Extract the [x, y] coordinate from the center of the cell holding the provided text.  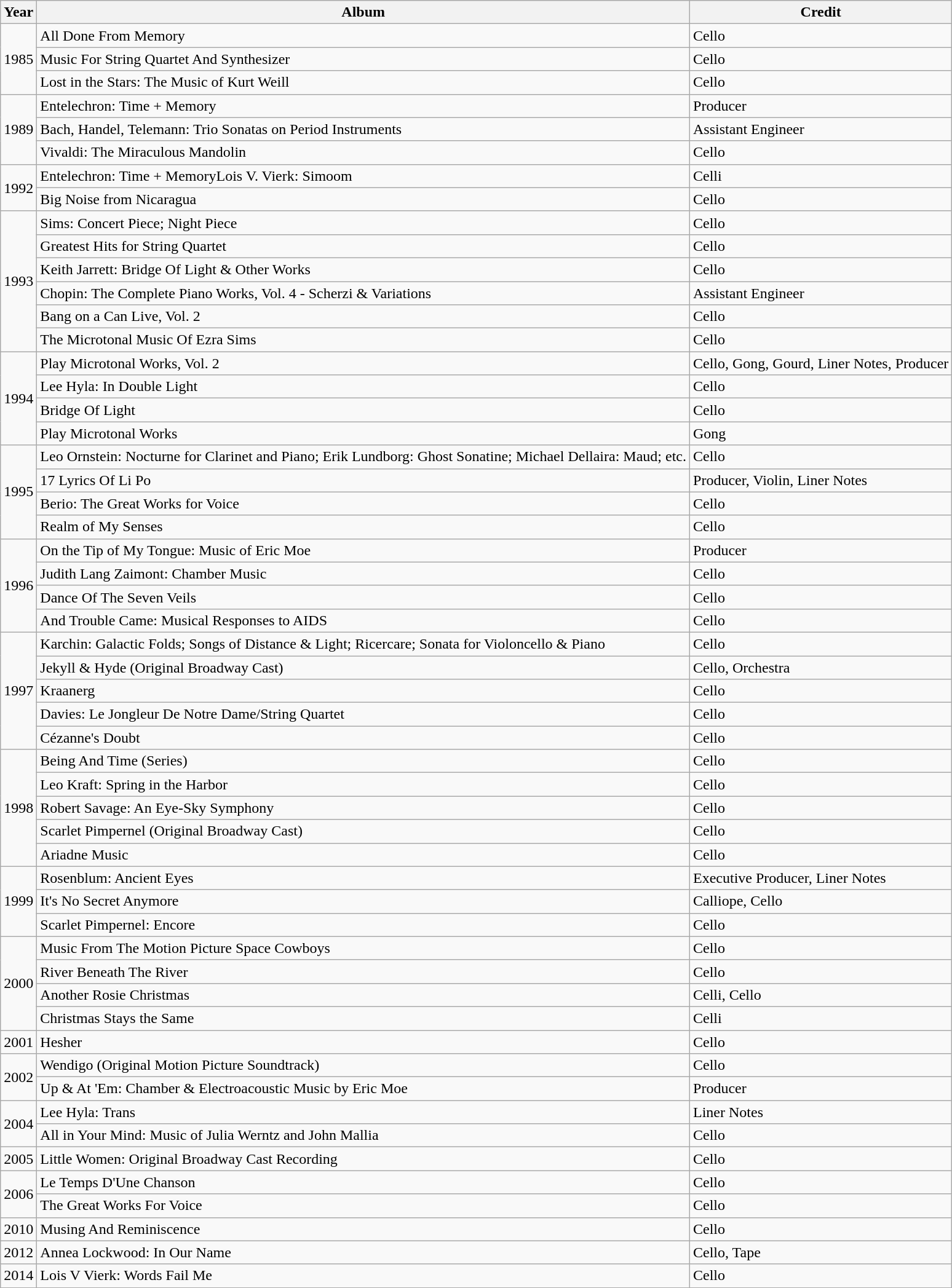
Musing And Reminiscence [363, 1229]
2005 [18, 1159]
Play Microtonal Works, Vol. 2 [363, 363]
Bang on a Can Live, Vol. 2 [363, 317]
Vivaldi: The Miraculous Mandolin [363, 152]
Sims: Concert Piece; Night Piece [363, 223]
Music From The Motion Picture Space Cowboys [363, 948]
Lost in the Stars: The Music of Kurt Weill [363, 82]
Realm of My Senses [363, 527]
Robert Savage: An Eye-Sky Symphony [363, 808]
Wendigo (Original Motion Picture Soundtrack) [363, 1065]
Bridge Of Light [363, 410]
Hesher [363, 1042]
2012 [18, 1252]
Kraanerg [363, 691]
2002 [18, 1077]
Dance Of The Seven Veils [363, 597]
Karchin: Galactic Folds; Songs of Distance & Light; Ricercare; Sonata for Violoncello & Piano [363, 644]
Producer, Violin, Liner Notes [821, 480]
2010 [18, 1229]
All in Your Mind: Music of Julia Werntz and John Mallia [363, 1136]
River Beneath The River [363, 971]
17 Lyrics Of Li Po [363, 480]
2000 [18, 983]
Music For String Quartet And Synthesizer [363, 59]
Rosenblum: Ancient Eyes [363, 878]
Entelechron: Time + Memory [363, 106]
Ariadne Music [363, 855]
The Microtonal Music Of Ezra Sims [363, 340]
Executive Producer, Liner Notes [821, 878]
Chopin: The Complete Piano Works, Vol. 4 - Scherzi & Variations [363, 293]
1995 [18, 492]
The Great Works For Voice [363, 1206]
Greatest Hits for String Quartet [363, 246]
Cello, Orchestra [821, 667]
Play Microtonal Works [363, 433]
Being And Time (Series) [363, 761]
Up & At 'Em: Chamber & Electroacoustic Music by Eric Moe [363, 1089]
Le Temps D'Une Chanson [363, 1182]
Annea Lockwood: In Our Name [363, 1252]
Calliope, Cello [821, 901]
Leo Kraft: Spring in the Harbor [363, 784]
All Done From Memory [363, 36]
Scarlet Pimpernel: Encore [363, 925]
Cézanne's Doubt [363, 738]
On the Tip of My Tongue: Music of Eric Moe [363, 550]
1997 [18, 690]
Celli, Cello [821, 995]
It's No Secret Anymore [363, 901]
Credit [821, 12]
Liner Notes [821, 1112]
Lee Hyla: In Double Light [363, 387]
Bach, Handel, Telemann: Trio Sonatas on Period Instruments [363, 129]
2014 [18, 1276]
Album [363, 12]
Cello, Gong, Gourd, Liner Notes, Producer [821, 363]
2004 [18, 1124]
Cello, Tape [821, 1252]
1989 [18, 129]
Lee Hyla: Trans [363, 1112]
1998 [18, 808]
1999 [18, 901]
1992 [18, 188]
1996 [18, 585]
2001 [18, 1042]
Another Rosie Christmas [363, 995]
Leo Ornstein: Nocturne for Clarinet and Piano; Erik Lundborg: Ghost Sonatine; Michael Dellaira: Maud; etc. [363, 457]
Year [18, 12]
And Trouble Came: Musical Responses to AIDS [363, 620]
Little Women: Original Broadway Cast Recording [363, 1159]
Jekyll & Hyde (Original Broadway Cast) [363, 667]
Davies: Le Jongleur De Notre Dame/String Quartet [363, 714]
Big Noise from Nicaragua [363, 199]
Judith Lang Zaimont: Chamber Music [363, 574]
1994 [18, 398]
Scarlet Pimpernel (Original Broadway Cast) [363, 831]
Berio: The Great Works for Voice [363, 504]
1985 [18, 59]
Gong [821, 433]
Keith Jarrett: Bridge Of Light & Other Works [363, 269]
Lois V Vierk: Words Fail Me [363, 1276]
Entelechron: Time + MemoryLois V. Vierk: Simoom [363, 176]
Christmas Stays the Same [363, 1018]
1993 [18, 281]
2006 [18, 1194]
